Scan for the cell matching the given text and deliver its [x, y] coordinate at center. 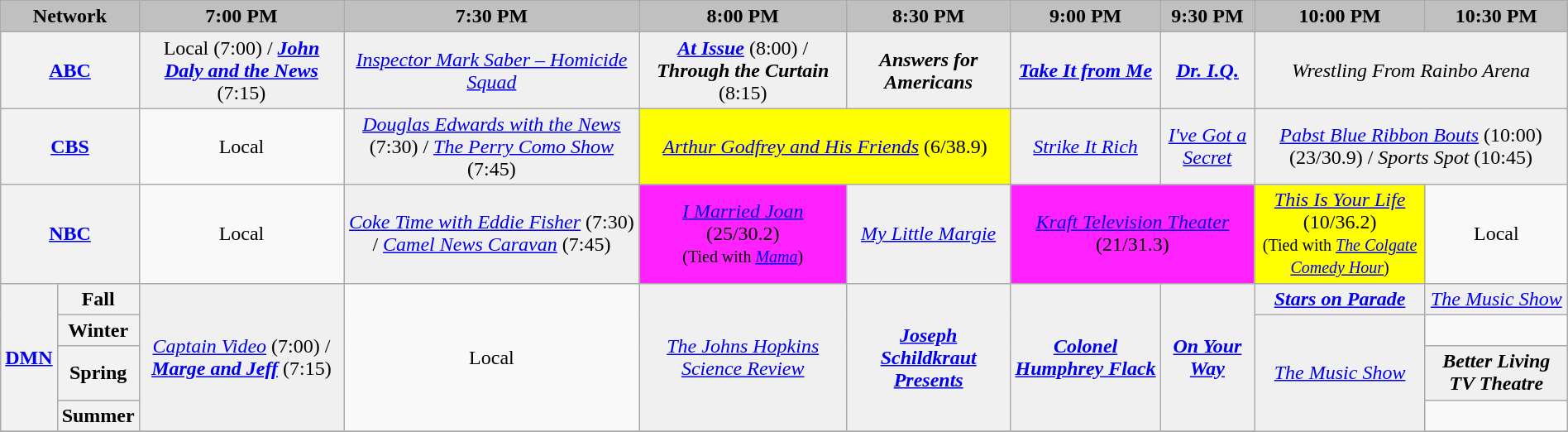
This Is Your Life (10/36.2)(Tied with The Colgate Comedy Hour) [1340, 233]
Answers for Americans [928, 70]
10:30 PM [1496, 17]
Local (7:00) / John Daly and the News (7:15) [241, 70]
Kraft Television Theater (21/31.3) [1133, 233]
9:00 PM [1085, 17]
CBS [69, 146]
Colonel Humphrey Flack [1085, 358]
9:30 PM [1207, 17]
Summer [98, 415]
7:30 PM [491, 17]
On Your Way [1207, 358]
ABC [69, 70]
Arthur Godfrey and His Friends (6/38.9) [825, 146]
7:00 PM [241, 17]
Spring [98, 372]
Douglas Edwards with the News (7:30) / The Perry Como Show (7:45) [491, 146]
Captain Video (7:00) / Marge and Jeff (7:15) [241, 358]
8:30 PM [928, 17]
Stars on Parade [1340, 299]
The Johns Hopkins Science Review [743, 358]
10:00 PM [1340, 17]
NBC [69, 233]
My Little Margie [928, 233]
Better Living TV Theatre [1496, 372]
Joseph Schildkraut Presents [928, 358]
DMN [29, 358]
I Married Joan (25/30.2)(Tied with Mama) [743, 233]
8:00 PM [743, 17]
Dr. I.Q. [1207, 70]
Pabst Blue Ribbon Bouts (10:00) (23/30.9) / Sports Spot (10:45) [1411, 146]
Take It from Me [1085, 70]
Coke Time with Eddie Fisher (7:30) / Camel News Caravan (7:45) [491, 233]
Inspector Mark Saber – Homicide Squad [491, 70]
At Issue (8:00) / Through the Curtain (8:15) [743, 70]
Strike It Rich [1085, 146]
I've Got a Secret [1207, 146]
Wrestling From Rainbo Arena [1411, 70]
Network [69, 17]
Fall [98, 299]
Winter [98, 330]
